Search for the cell housing the specified text and yield its (x, y) center coordinate. 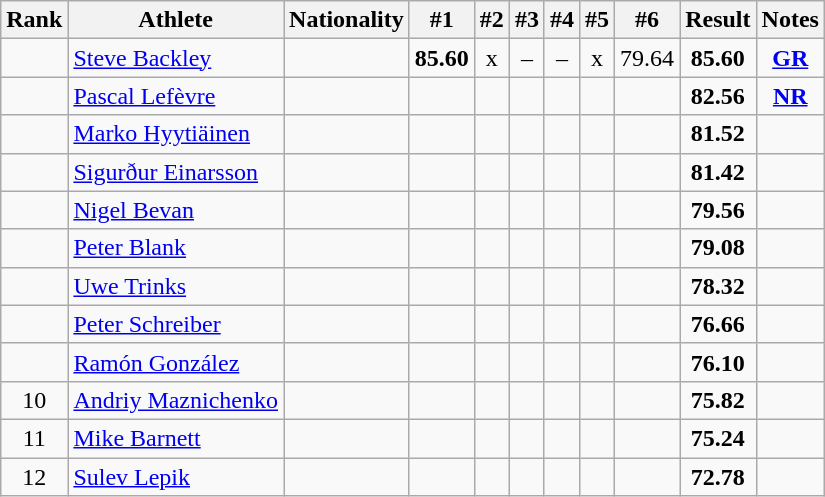
82.56 (718, 96)
79.56 (718, 210)
Result (718, 20)
Andriy Maznichenko (176, 400)
Ramón González (176, 362)
#2 (492, 20)
Athlete (176, 20)
#4 (562, 20)
Nigel Bevan (176, 210)
#6 (648, 20)
#1 (442, 20)
75.24 (718, 438)
Uwe Trinks (176, 286)
NR (790, 96)
11 (34, 438)
Pascal Lefèvre (176, 96)
Sigurður Einarsson (176, 172)
Peter Schreiber (176, 324)
GR (790, 58)
81.52 (718, 134)
10 (34, 400)
Steve Backley (176, 58)
Notes (790, 20)
Rank (34, 20)
79.64 (648, 58)
75.82 (718, 400)
#5 (598, 20)
12 (34, 477)
78.32 (718, 286)
Peter Blank (176, 248)
Mike Barnett (176, 438)
Sulev Lepik (176, 477)
Nationality (347, 20)
76.66 (718, 324)
Marko Hyytiäinen (176, 134)
#3 (526, 20)
76.10 (718, 362)
81.42 (718, 172)
72.78 (718, 477)
79.08 (718, 248)
